Search for the cell housing the specified text and yield its (X, Y) center coordinate. 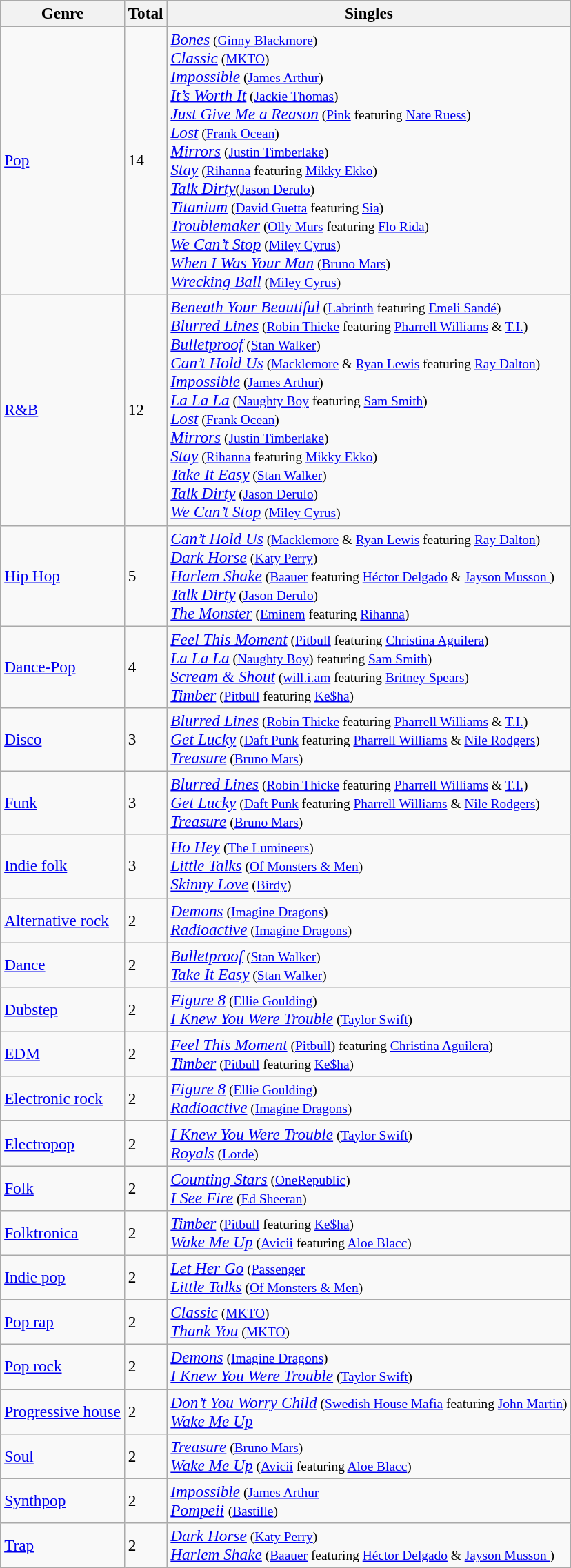
Figure 8 (Ellie Goulding)I Knew You Were Trouble (Taylor Swift) (369, 1009)
Singles (369, 13)
Soul (63, 1456)
Impossible (James ArthurPompeii (Bastille) (369, 1500)
Bulletproof (Stan Walker)Take It Easy (Stan Walker) (369, 964)
Pop rock (63, 1367)
Disco (63, 739)
Ho Hey (The Lumineers)Little Talks (Of Monsters & Men)Skinny Love (Birdy) (369, 866)
Pop rap (63, 1323)
I Knew You Were Trouble (Taylor Swift)Royals (Lorde) (369, 1143)
Trap (63, 1545)
Figure 8 (Ellie Goulding)Radioactive (Imagine Dragons) (369, 1099)
4 (146, 666)
Classic (MKTO)Thank You (MKTO) (369, 1323)
Let Her Go (PassengerLittle Talks (Of Monsters & Men) (369, 1277)
Feel This Moment (Pitbull) featuring Christina Aguilera)Timber (Pitbull featuring Ke$ha) (369, 1054)
Dubstep (63, 1009)
Synthpop (63, 1500)
Counting Stars (OneRepublic)I See Fire (Ed Sheeran) (369, 1187)
Electropop (63, 1143)
Hip Hop (63, 576)
Indie pop (63, 1277)
Electronic rock (63, 1099)
Dance (63, 964)
Indie folk (63, 866)
12 (146, 410)
Alternative rock (63, 920)
Don’t You Worry Child (Swedish House Mafia featuring John Martin)Wake Me Up (369, 1411)
Timber (Pitbull featuring Ke$ha)Wake Me Up (Avicii featuring Aloe Blacc) (369, 1233)
Funk (63, 803)
Demons (Imagine Dragons)I Knew You Were Trouble (Taylor Swift) (369, 1367)
Dark Horse (Katy Perry)Harlem Shake (Baauer featuring Héctor Delgado & Jayson Musson ) (369, 1545)
EDM (63, 1054)
Treasure (Bruno Mars)Wake Me Up (Avicii featuring Aloe Blacc) (369, 1456)
Genre (63, 13)
Dance-Pop (63, 666)
Progressive house (63, 1411)
Pop (63, 160)
Total (146, 13)
Folktronica (63, 1233)
14 (146, 160)
R&B (63, 410)
Demons (Imagine Dragons)Radioactive (Imagine Dragons) (369, 920)
5 (146, 576)
Folk (63, 1187)
